Locate the cell with the specified text and output its [X, Y] center coordinate. 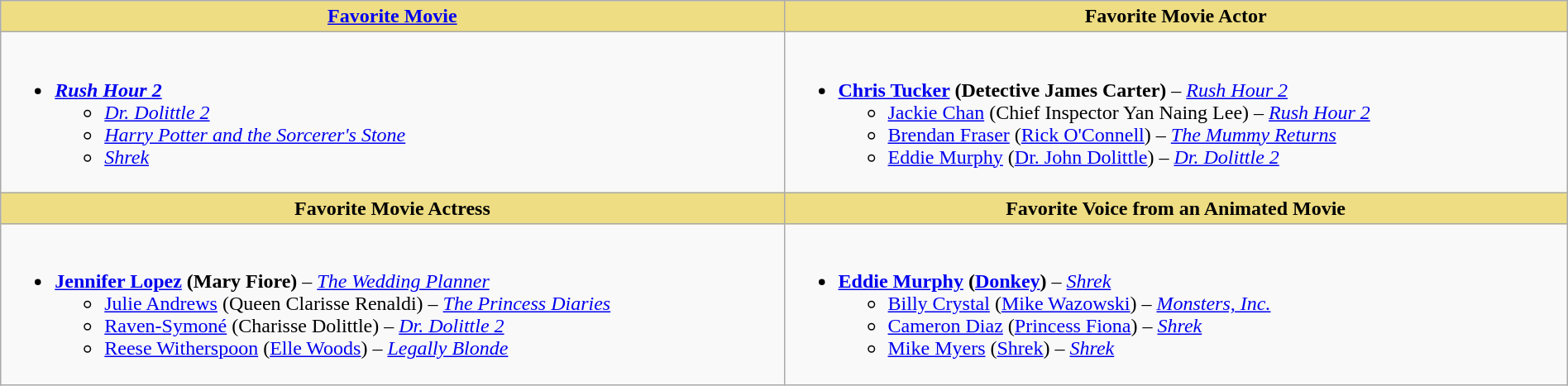
Favorite Movie [392, 17]
Favorite Voice from an Animated Movie [1176, 208]
Eddie Murphy (Donkey) – ShrekBilly Crystal (Mike Wazowski) – Monsters, Inc.Cameron Diaz (Princess Fiona) – ShrekMike Myers (Shrek) – Shrek [1176, 304]
Favorite Movie Actor [1176, 17]
Rush Hour 2Dr. Dolittle 2Harry Potter and the Sorcerer's StoneShrek [392, 112]
Favorite Movie Actress [392, 208]
